Extract the [x, y] coordinate from the center of the cell holding the provided text.  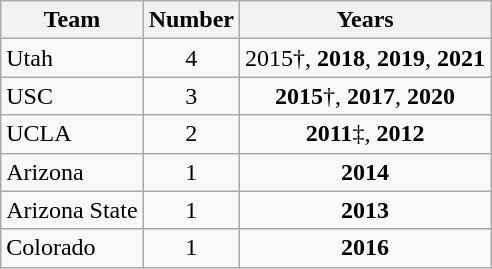
2015†, 2018, 2019, 2021 [366, 58]
UCLA [72, 134]
Years [366, 20]
USC [72, 96]
2 [191, 134]
4 [191, 58]
Utah [72, 58]
2014 [366, 172]
2016 [366, 248]
Number [191, 20]
Arizona [72, 172]
2015†, 2017, 2020 [366, 96]
Team [72, 20]
Arizona State [72, 210]
3 [191, 96]
2013 [366, 210]
2011‡, 2012 [366, 134]
Colorado [72, 248]
